Output the (x, y) coordinate of the center of the cell containing the given text.  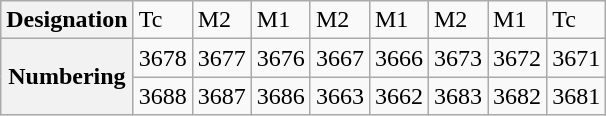
3681 (576, 96)
3677 (222, 58)
3683 (458, 96)
3688 (162, 96)
3678 (162, 58)
3682 (518, 96)
3676 (280, 58)
Designation (67, 20)
3671 (576, 58)
3667 (340, 58)
3687 (222, 96)
3663 (340, 96)
3673 (458, 58)
3666 (398, 58)
3686 (280, 96)
Numbering (67, 77)
3672 (518, 58)
3662 (398, 96)
